Capture the cell that displays the provided text and extract its [X, Y] central coordinate. 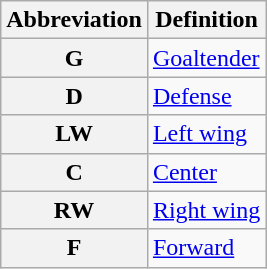
Abbreviation [74, 20]
Definition [206, 20]
Defense [206, 96]
C [74, 172]
Right wing [206, 210]
G [74, 58]
Left wing [206, 134]
RW [74, 210]
Goaltender [206, 58]
Forward [206, 248]
Center [206, 172]
LW [74, 134]
D [74, 96]
F [74, 248]
